Output the (X, Y) coordinate of the center of the cell containing the given text.  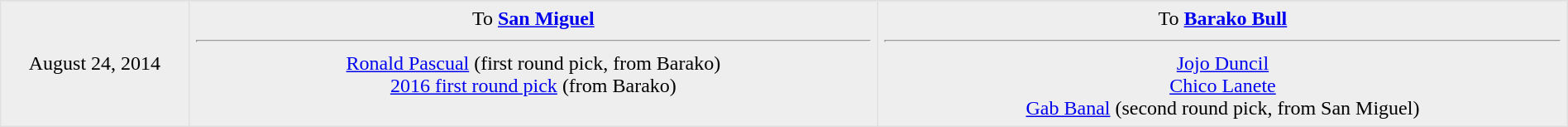
August 24, 2014 (94, 64)
To San MiguelRonald Pascual (first round pick, from Barako)2016 first round pick (from Barako) (533, 64)
To Barako BullJojo DuncilChico LaneteGab Banal (second round pick, from San Miguel) (1223, 64)
